Locate the cell with the specified text and output its [X, Y] center coordinate. 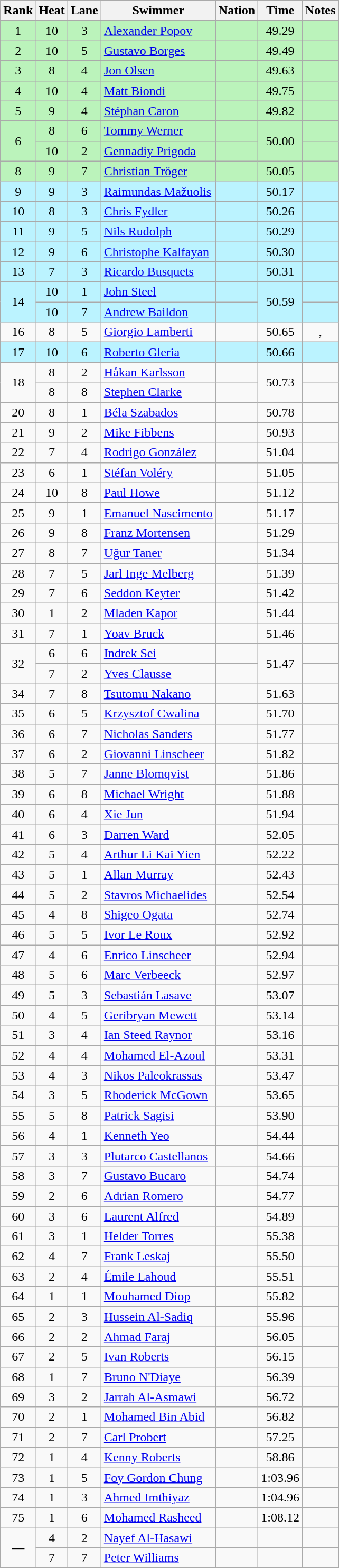
25 [18, 513]
32 [18, 664]
53.47 [280, 1075]
Shigeo Ogata [158, 915]
Giorgio Lamberti [158, 332]
49.82 [280, 111]
69 [18, 1397]
22 [18, 452]
Gennadiy Prigoda [158, 151]
47 [18, 955]
52 [18, 1055]
Patrick Sagisi [158, 1116]
37 [18, 754]
52.74 [280, 915]
, [320, 332]
16 [18, 332]
51.88 [280, 794]
Mohamed Rasheed [158, 1517]
Mouhamed Diop [158, 1297]
Nation [237, 11]
Notes [320, 11]
49 [18, 995]
51.94 [280, 814]
31 [18, 634]
48 [18, 975]
51.44 [280, 613]
29 [18, 593]
70 [18, 1417]
55.51 [280, 1277]
Frank Leskaj [158, 1257]
Kenny Roberts [158, 1457]
60 [18, 1216]
53.31 [280, 1055]
13 [18, 272]
Xie Jun [158, 814]
71 [18, 1437]
59 [18, 1196]
68 [18, 1377]
53 [18, 1075]
Ahmed Imthiyaz [158, 1497]
50.93 [280, 432]
Marc Verbeeck [158, 975]
73 [18, 1477]
51.12 [280, 493]
Nicholas Sanders [158, 734]
Giovanni Linscheer [158, 754]
Béla Szabados [158, 412]
45 [18, 915]
56.39 [280, 1377]
Yves Clausse [158, 674]
Ivan Roberts [158, 1357]
1:08.12 [280, 1517]
55.50 [280, 1257]
Andrew Baildon [158, 312]
51.82 [280, 754]
Ahmad Faraj [158, 1337]
Tommy Werner [158, 131]
Swimmer [158, 11]
43 [18, 874]
36 [18, 734]
24 [18, 493]
Plutarco Castellanos [158, 1156]
Janne Blomqvist [158, 774]
52.92 [280, 935]
Allan Murray [158, 874]
Laurent Alfred [158, 1216]
Gustavo Bucaro [158, 1176]
51.05 [280, 473]
55.96 [280, 1317]
49.75 [280, 91]
Peter Williams [158, 1558]
Franz Mortensen [158, 533]
14 [18, 302]
1:04.96 [280, 1497]
27 [18, 553]
50.17 [280, 191]
28 [18, 573]
50.66 [280, 352]
49.63 [280, 71]
17 [18, 352]
Michael Wright [158, 794]
Geribryan Mewett [158, 1015]
75 [18, 1517]
20 [18, 412]
51.04 [280, 452]
51.39 [280, 573]
52.94 [280, 955]
52.05 [280, 834]
55.38 [280, 1236]
1:03.96 [280, 1477]
50.73 [280, 382]
53.14 [280, 1015]
55 [18, 1116]
40 [18, 814]
34 [18, 694]
51.86 [280, 774]
18 [18, 382]
52.43 [280, 874]
John Steel [158, 292]
50.26 [280, 211]
— [18, 1548]
63 [18, 1277]
62 [18, 1257]
Emanuel Nascimento [158, 513]
53.07 [280, 995]
Jarl Inge Melberg [158, 573]
Darren Ward [158, 834]
53.16 [280, 1035]
Mike Fibbens [158, 432]
50.00 [280, 141]
Stephen Clarke [158, 392]
57 [18, 1156]
54.44 [280, 1136]
23 [18, 473]
Jon Olsen [158, 71]
54.77 [280, 1196]
Stéphan Caron [158, 111]
58 [18, 1176]
Kenneth Yeo [158, 1136]
Sebastián Lasave [158, 995]
56.15 [280, 1357]
Nikos Paleokrassas [158, 1075]
Nils Rudolph [158, 231]
Krzysztof Cwalina [158, 714]
Arthur Li Kai Yien [158, 854]
64 [18, 1297]
66 [18, 1337]
Carl Probert [158, 1437]
50.78 [280, 412]
12 [18, 252]
Mohamed El-Azoul [158, 1055]
Adrian Romero [158, 1196]
Christian Tröger [158, 171]
72 [18, 1457]
56.82 [280, 1417]
54.66 [280, 1156]
11 [18, 231]
52.22 [280, 854]
Hussein Al-Sadiq [158, 1317]
50 [18, 1015]
Chris Fydler [158, 211]
Christophe Kalfayan [158, 252]
51 [18, 1035]
Enrico Linscheer [158, 955]
58.86 [280, 1457]
53.90 [280, 1116]
Stavros Michaelides [158, 895]
Lane [84, 11]
53.65 [280, 1095]
51.34 [280, 553]
Heat [52, 11]
Uğur Taner [158, 553]
44 [18, 895]
65 [18, 1317]
51.42 [280, 593]
Ivor Le Roux [158, 935]
61 [18, 1236]
Bruno N'Diaye [158, 1377]
Yoav Bruck [158, 634]
Ricardo Busquets [158, 272]
Rank [18, 11]
50.65 [280, 332]
74 [18, 1497]
42 [18, 854]
Håkan Karlsson [158, 372]
67 [18, 1357]
Seddon Keyter [158, 593]
56.05 [280, 1337]
26 [18, 533]
Gustavo Borges [158, 51]
51.70 [280, 714]
50.30 [280, 252]
54 [18, 1095]
54.74 [280, 1176]
46 [18, 935]
39 [18, 794]
56.72 [280, 1397]
50.29 [280, 231]
35 [18, 714]
30 [18, 613]
50.31 [280, 272]
Jarrah Al-Asmawi [158, 1397]
41 [18, 834]
52.54 [280, 895]
51.63 [280, 694]
51.17 [280, 513]
51.77 [280, 734]
54.89 [280, 1216]
Indrek Sei [158, 654]
57.25 [280, 1437]
50.59 [280, 302]
55.82 [280, 1297]
Raimundas Mažuolis [158, 191]
Paul Howe [158, 493]
52.97 [280, 975]
Rhoderick McGown [158, 1095]
21 [18, 432]
38 [18, 774]
51.47 [280, 664]
50.05 [280, 171]
Mohamed Bin Abid [158, 1417]
Rodrigo González [158, 452]
49.29 [280, 31]
Helder Torres [158, 1236]
Matt Biondi [158, 91]
Tsutomu Nakano [158, 694]
Nayef Al-Hasawi [158, 1538]
Time [280, 11]
Mladen Kapor [158, 613]
Stéfan Voléry [158, 473]
Alexander Popov [158, 31]
Roberto Gleria [158, 352]
56 [18, 1136]
51.46 [280, 634]
Émile Lahoud [158, 1277]
49.49 [280, 51]
Ian Steed Raynor [158, 1035]
51.29 [280, 533]
Foy Gordon Chung [158, 1477]
